Pinpoint the cell where the given text exists, returning its [X, Y] midpoint coordinate. 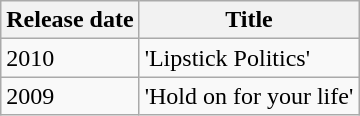
2010 [70, 58]
'Lipstick Politics' [249, 58]
2009 [70, 96]
Release date [70, 20]
'Hold on for your life' [249, 96]
Title [249, 20]
